Determine the [x, y] coordinate at the center of the cell enclosing the given text.  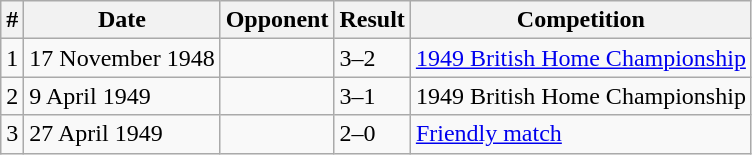
Result [372, 20]
1 [12, 58]
2 [12, 96]
Competition [580, 20]
27 April 1949 [122, 134]
3–1 [372, 96]
3 [12, 134]
# [12, 20]
9 April 1949 [122, 96]
Friendly match [580, 134]
17 November 1948 [122, 58]
3–2 [372, 58]
Opponent [277, 20]
Date [122, 20]
2–0 [372, 134]
